Identify which cell holds the provided text, then report its [X, Y] central coordinate. 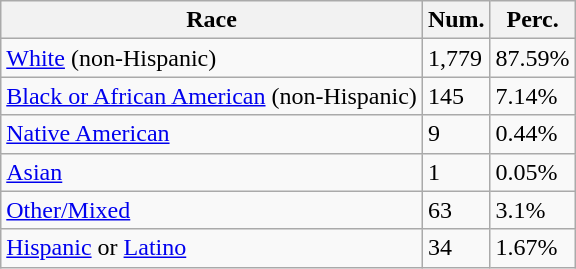
Asian [212, 172]
1,779 [456, 58]
White (non-Hispanic) [212, 58]
63 [456, 210]
Black or African American (non-Hispanic) [212, 96]
Perc. [532, 20]
145 [456, 96]
Native American [212, 134]
1.67% [532, 248]
87.59% [532, 58]
34 [456, 248]
0.05% [532, 172]
1 [456, 172]
3.1% [532, 210]
0.44% [532, 134]
7.14% [532, 96]
Race [212, 20]
Num. [456, 20]
Hispanic or Latino [212, 248]
Other/Mixed [212, 210]
9 [456, 134]
